Identify which cell holds the provided text, then report its (X, Y) central coordinate. 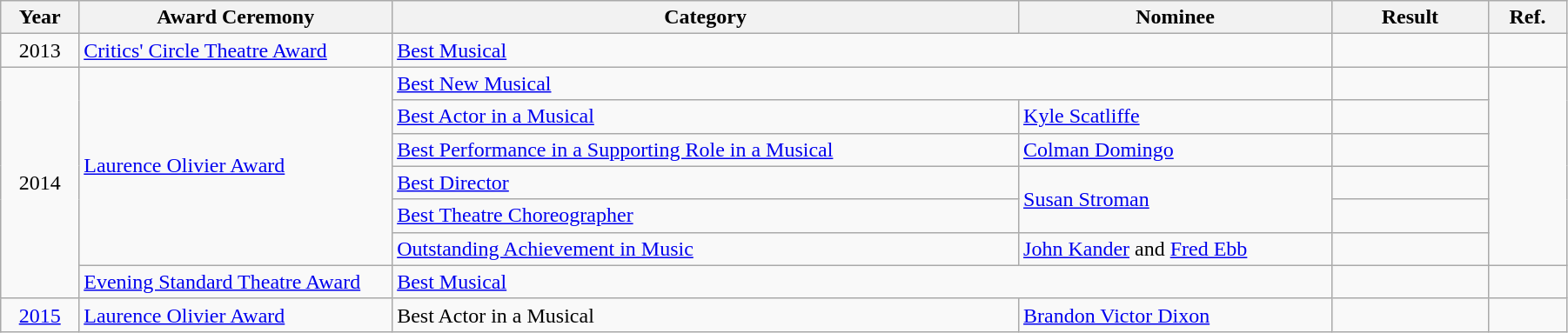
Result (1410, 17)
Best New Musical (862, 83)
Award Ceremony (236, 17)
Category (706, 17)
Susan Stroman (1176, 199)
John Kander and Fred Ebb (1176, 249)
2015 (40, 315)
Kyle Scatliffe (1176, 117)
Colman Domingo (1176, 150)
2014 (40, 183)
Best Performance in a Supporting Role in a Musical (706, 150)
Best Theatre Choreographer (706, 216)
Ref. (1527, 17)
Nominee (1176, 17)
Year (40, 17)
Brandon Victor Dixon (1176, 315)
Outstanding Achievement in Music (706, 249)
Critics' Circle Theatre Award (236, 50)
2013 (40, 50)
Evening Standard Theatre Award (236, 282)
Best Director (706, 183)
